Return (X, Y) of the center of cell containing provided text 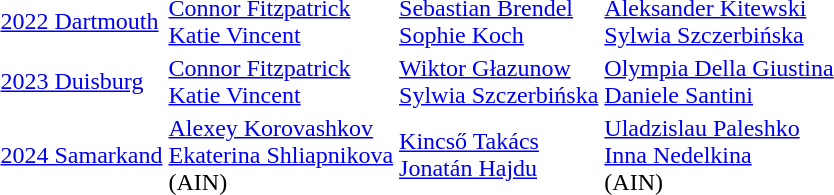
Wiktor GłazunowSylwia Szczerbińska (499, 82)
Connor FitzpatrickKatie Vincent (281, 82)
